Provide the [x, y] coordinate of the cell's center where the given text is located.  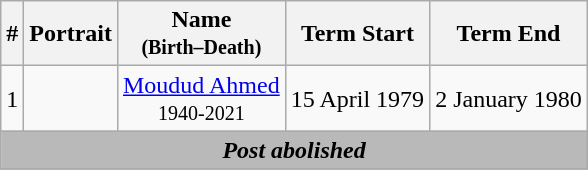
1 [12, 98]
Name(Birth–Death) [201, 34]
15 April 1979 [357, 98]
Portrait [71, 34]
Post abolished [294, 150]
Moudud Ahmed1940-2021 [201, 98]
Term End [509, 34]
Term Start [357, 34]
2 January 1980 [509, 98]
# [12, 34]
